Return the [X, Y] coordinate for the center point of the cell that contains the specified text.  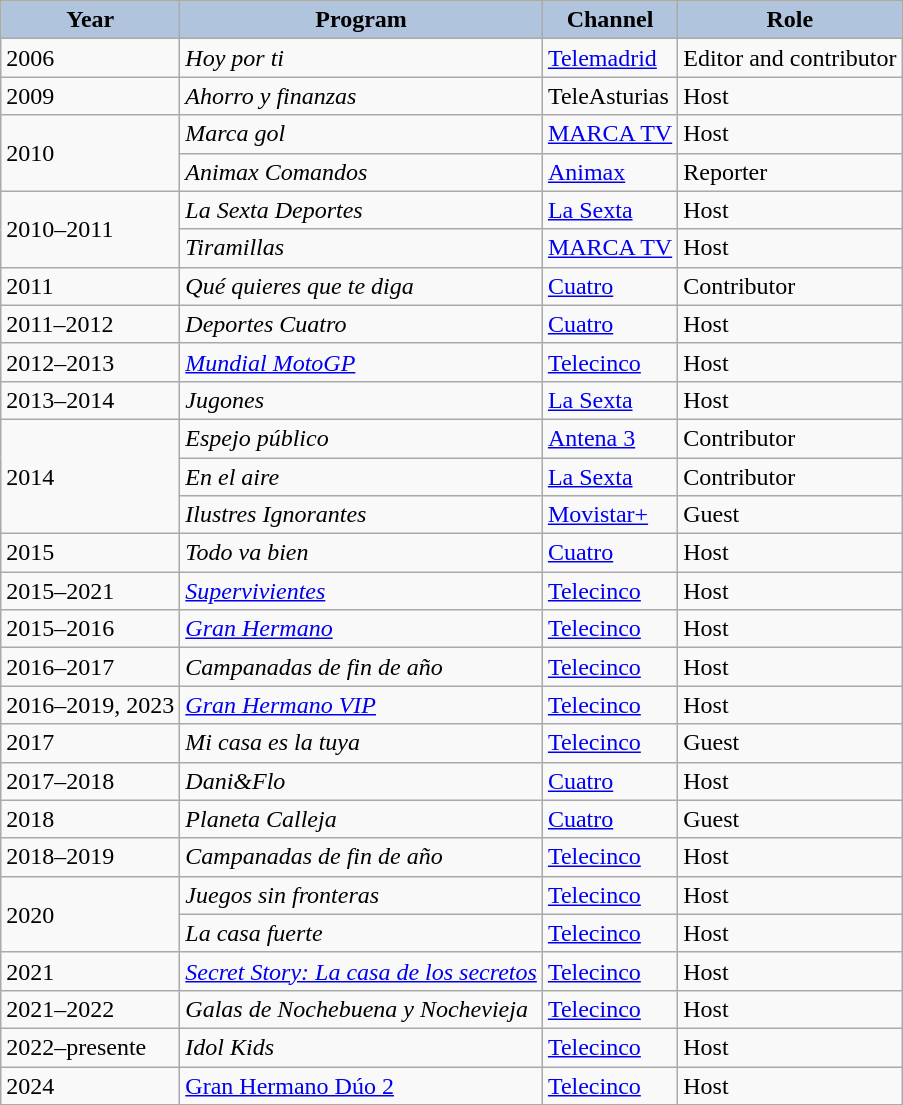
Gran Hermano [362, 629]
Jugones [362, 400]
2012–2013 [90, 362]
Role [790, 20]
2017–2018 [90, 781]
2010 [90, 153]
2020 [90, 914]
2022–presente [90, 1047]
Channel [610, 20]
Idol Kids [362, 1047]
Gran Hermano Dúo 2 [362, 1085]
2024 [90, 1085]
2010–2011 [90, 229]
TeleAsturias [610, 96]
2006 [90, 58]
Secret Story: La casa de los secretos [362, 971]
Animax [610, 172]
2017 [90, 743]
Marca gol [362, 134]
Gran Hermano VIP [362, 705]
Dani&Flo [362, 781]
2015 [90, 553]
2011–2012 [90, 324]
Todo va bien [362, 553]
Year [90, 20]
2016–2019, 2023 [90, 705]
Supervivientes [362, 591]
Mundial MotoGP [362, 362]
2018 [90, 819]
Espejo público [362, 438]
Program [362, 20]
Juegos sin fronteras [362, 895]
2015–2021 [90, 591]
Mi casa es la tuya [362, 743]
Telemadrid [610, 58]
Hoy por ti [362, 58]
Tiramillas [362, 248]
2021–2022 [90, 1009]
Antena 3 [610, 438]
Ahorro y finanzas [362, 96]
2009 [90, 96]
Ilustres Ignorantes [362, 515]
Planeta Calleja [362, 819]
2014 [90, 476]
Reporter [790, 172]
2013–2014 [90, 400]
2016–2017 [90, 667]
2011 [90, 286]
Animax Comandos [362, 172]
2021 [90, 971]
Qué quieres que te diga [362, 286]
En el aire [362, 477]
La casa fuerte [362, 933]
Editor and contributor [790, 58]
2018–2019 [90, 857]
La Sexta Deportes [362, 210]
Galas de Nochebuena y Nochevieja [362, 1009]
Deportes Cuatro [362, 324]
Movistar+ [610, 515]
2015–2016 [90, 629]
